For the text-containing cell, return its midpoint in (X, Y) coordinate format. 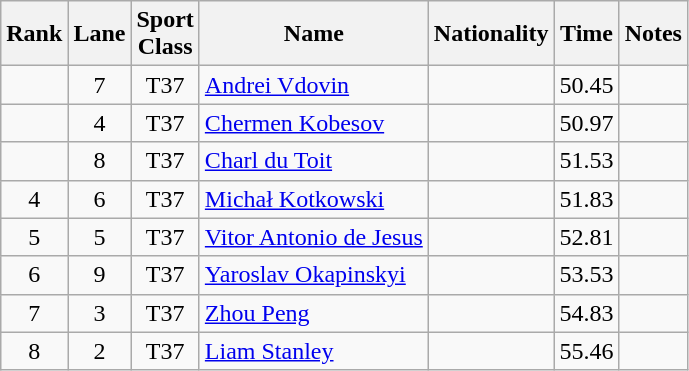
Zhou Peng (314, 313)
Charl du Toit (314, 161)
Liam Stanley (314, 351)
SportClass (165, 34)
Time (586, 34)
50.45 (586, 85)
9 (100, 275)
Nationality (491, 34)
50.97 (586, 123)
Chermen Kobesov (314, 123)
54.83 (586, 313)
51.83 (586, 199)
55.46 (586, 351)
Notes (653, 34)
Michał Kotkowski (314, 199)
53.53 (586, 275)
2 (100, 351)
Vitor Antonio de Jesus (314, 237)
Rank (34, 34)
52.81 (586, 237)
Name (314, 34)
Andrei Vdovin (314, 85)
51.53 (586, 161)
Yaroslav Okapinskyi (314, 275)
3 (100, 313)
Lane (100, 34)
